For the text-containing cell, return its midpoint in (X, Y) coordinate format. 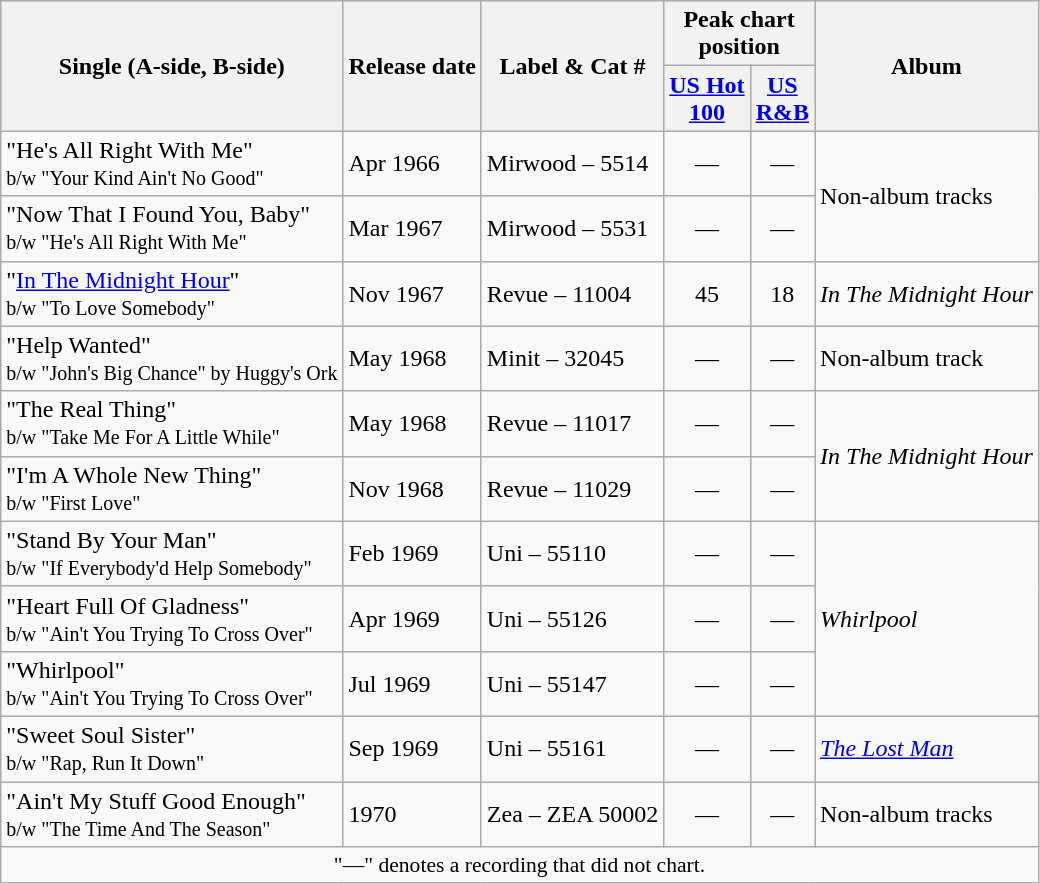
Album (927, 66)
Label & Cat # (572, 66)
Revue – 11004 (572, 294)
Release date (412, 66)
Uni – 55147 (572, 684)
"He's All Right With Me"b/w "Your Kind Ain't No Good" (172, 164)
"I'm A Whole New Thing"b/w "First Love" (172, 488)
45 (707, 294)
The Lost Man (927, 748)
Mirwood – 5531 (572, 228)
Whirlpool (927, 618)
"Ain't My Stuff Good Enough"b/w "The Time And The Season" (172, 814)
"Heart Full Of Gladness"b/w "Ain't You Trying To Cross Over" (172, 618)
Single (A-side, B-side) (172, 66)
Uni – 55161 (572, 748)
Feb 1969 (412, 554)
Non-album track (927, 358)
Uni – 55110 (572, 554)
Mirwood – 5514 (572, 164)
18 (782, 294)
"Now That I Found You, Baby"b/w "He's All Right With Me" (172, 228)
Nov 1967 (412, 294)
Apr 1966 (412, 164)
Peak chartposition (740, 34)
"Help Wanted"b/w "John's Big Chance" by Huggy's Ork (172, 358)
"Whirlpool"b/w "Ain't You Trying To Cross Over" (172, 684)
Apr 1969 (412, 618)
"—" denotes a recording that did not chart. (520, 865)
"The Real Thing"b/w "Take Me For A Little While" (172, 424)
Jul 1969 (412, 684)
Revue – 11017 (572, 424)
"In The Midnight Hour"b/w "To Love Somebody" (172, 294)
Minit – 32045 (572, 358)
"Sweet Soul Sister"b/w "Rap, Run It Down" (172, 748)
Nov 1968 (412, 488)
USR&B (782, 98)
US Hot100 (707, 98)
Revue – 11029 (572, 488)
"Stand By Your Man"b/w "If Everybody'd Help Somebody" (172, 554)
Mar 1967 (412, 228)
Uni – 55126 (572, 618)
Zea – ZEA 50002 (572, 814)
Sep 1969 (412, 748)
1970 (412, 814)
